Find where the given text appears and provide that cell's center as [x, y] coordinate. 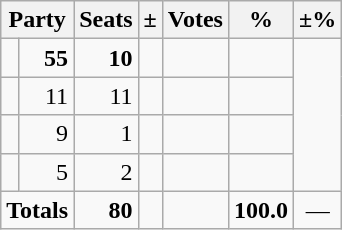
Totals [38, 210]
Seats [106, 20]
1 [106, 134]
9 [46, 134]
55 [46, 58]
10 [106, 58]
Votes [195, 20]
± [150, 20]
80 [106, 210]
±% [318, 20]
100.0 [260, 210]
5 [46, 172]
2 [106, 172]
— [318, 210]
% [260, 20]
Party [38, 20]
